Pinpoint the cell where the given text exists, returning its (x, y) midpoint coordinate. 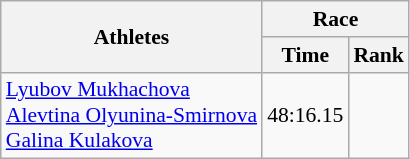
Lyubov MukhachovaAlevtina Olyunina-SmirnovaGalina Kulakova (132, 116)
Race (336, 19)
Time (305, 55)
Rank (378, 55)
48:16.15 (305, 116)
Athletes (132, 36)
